Provide the (x, y) coordinate of the cell's center where the given text is located.  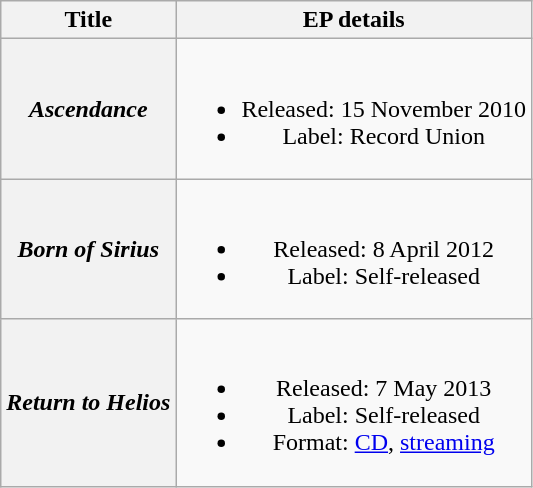
Released: 15 November 2010Label: Record Union (354, 109)
Released: 7 May 2013Label: Self-releasedFormat: CD, streaming (354, 402)
Return to Helios (88, 402)
Born of Sirius (88, 249)
Ascendance (88, 109)
EP details (354, 20)
Title (88, 20)
Released: 8 April 2012Label: Self-released (354, 249)
